Extract the (X, Y) coordinate from the center of the cell holding the provided text.  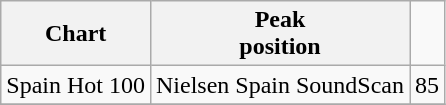
Nielsen Spain SoundScan (280, 85)
Spain Hot 100 (76, 85)
Chart (76, 34)
85 (428, 85)
Peakposition (280, 34)
